Return the [X, Y] coordinate for the center point of the cell that contains the specified text.  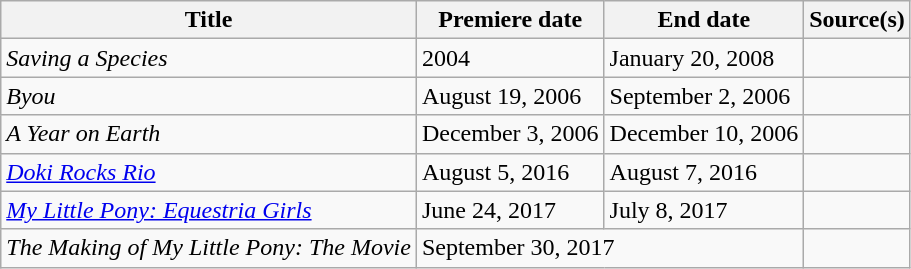
Doki Rocks Rio [209, 172]
Source(s) [858, 20]
August 7, 2016 [704, 172]
August 5, 2016 [510, 172]
A Year on Earth [209, 134]
End date [704, 20]
June 24, 2017 [510, 210]
December 3, 2006 [510, 134]
August 19, 2006 [510, 96]
January 20, 2008 [704, 58]
Premiere date [510, 20]
Title [209, 20]
September 2, 2006 [704, 96]
September 30, 2017 [610, 248]
2004 [510, 58]
Byou [209, 96]
My Little Pony: Equestria Girls [209, 210]
The Making of My Little Pony: The Movie [209, 248]
December 10, 2006 [704, 134]
Saving a Species [209, 58]
July 8, 2017 [704, 210]
